Find where the given text appears and provide that cell's center as (X, Y) coordinate. 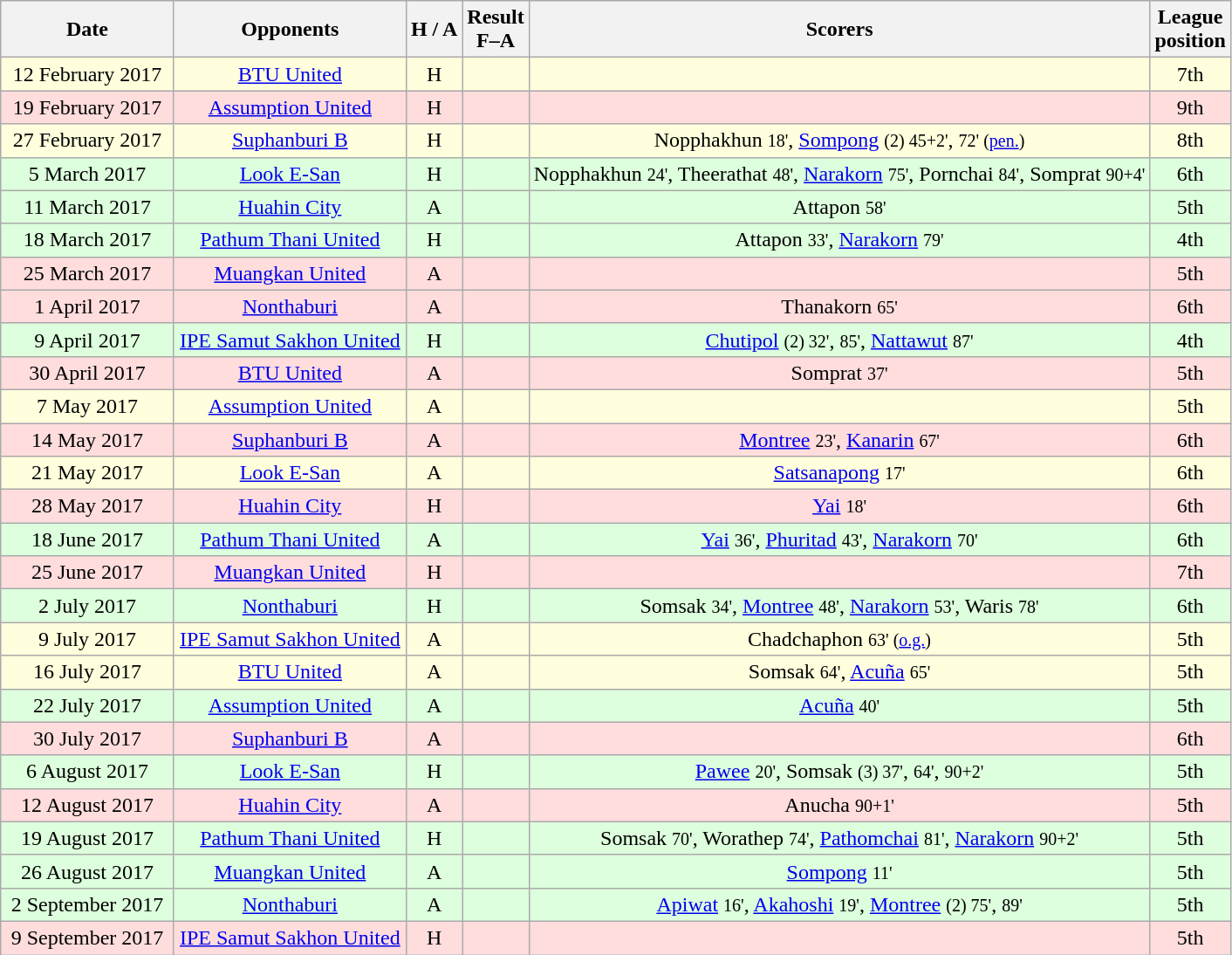
Date (87, 30)
19 August 2017 (87, 838)
Satsanapong 17' (839, 473)
Somsak 64', Acuña 65' (839, 672)
12 February 2017 (87, 74)
1 April 2017 (87, 306)
Nopphakhun 24', Theerathat 48', Narakorn 75', Pornchai 84', Somprat 90+4' (839, 174)
Attapon 58' (839, 207)
9 July 2017 (87, 639)
9 April 2017 (87, 340)
11 March 2017 (87, 207)
ResultF–A (496, 30)
2 September 2017 (87, 904)
25 March 2017 (87, 273)
26 August 2017 (87, 871)
Opponents (290, 30)
8th (1190, 141)
Somsak 34', Montree 48', Narakorn 53', Waris 78' (839, 606)
Chutipol (2) 32', 85', Nattawut 87' (839, 340)
Sompong 11' (839, 871)
Yai 18' (839, 506)
25 June 2017 (87, 573)
Acuña 40' (839, 705)
18 June 2017 (87, 539)
Somsak 70', Worathep 74', Pathomchai 81', Narakorn 90+2' (839, 838)
6 August 2017 (87, 772)
28 May 2017 (87, 506)
2 July 2017 (87, 606)
22 July 2017 (87, 705)
Nopphakhun 18', Sompong (2) 45+2', 72' (pen.) (839, 141)
16 July 2017 (87, 672)
Leagueposition (1190, 30)
12 August 2017 (87, 805)
30 April 2017 (87, 373)
Montree 23', Kanarin 67' (839, 439)
27 February 2017 (87, 141)
19 February 2017 (87, 107)
14 May 2017 (87, 439)
21 May 2017 (87, 473)
7 May 2017 (87, 406)
Scorers (839, 30)
30 July 2017 (87, 739)
9th (1190, 107)
Chadchaphon 63' (o.g.) (839, 639)
5 March 2017 (87, 174)
Thanakorn 65' (839, 306)
9 September 2017 (87, 938)
Apiwat 16', Akahoshi 19', Montree (2) 75', 89' (839, 904)
Pawee 20', Somsak (3) 37', 64', 90+2' (839, 772)
Attapon 33', Narakorn 79' (839, 240)
H / A (434, 30)
Somprat 37' (839, 373)
18 March 2017 (87, 240)
Yai 36', Phuritad 43', Narakorn 70' (839, 539)
Anucha 90+1' (839, 805)
